Identify which cell holds the provided text, then report its (X, Y) central coordinate. 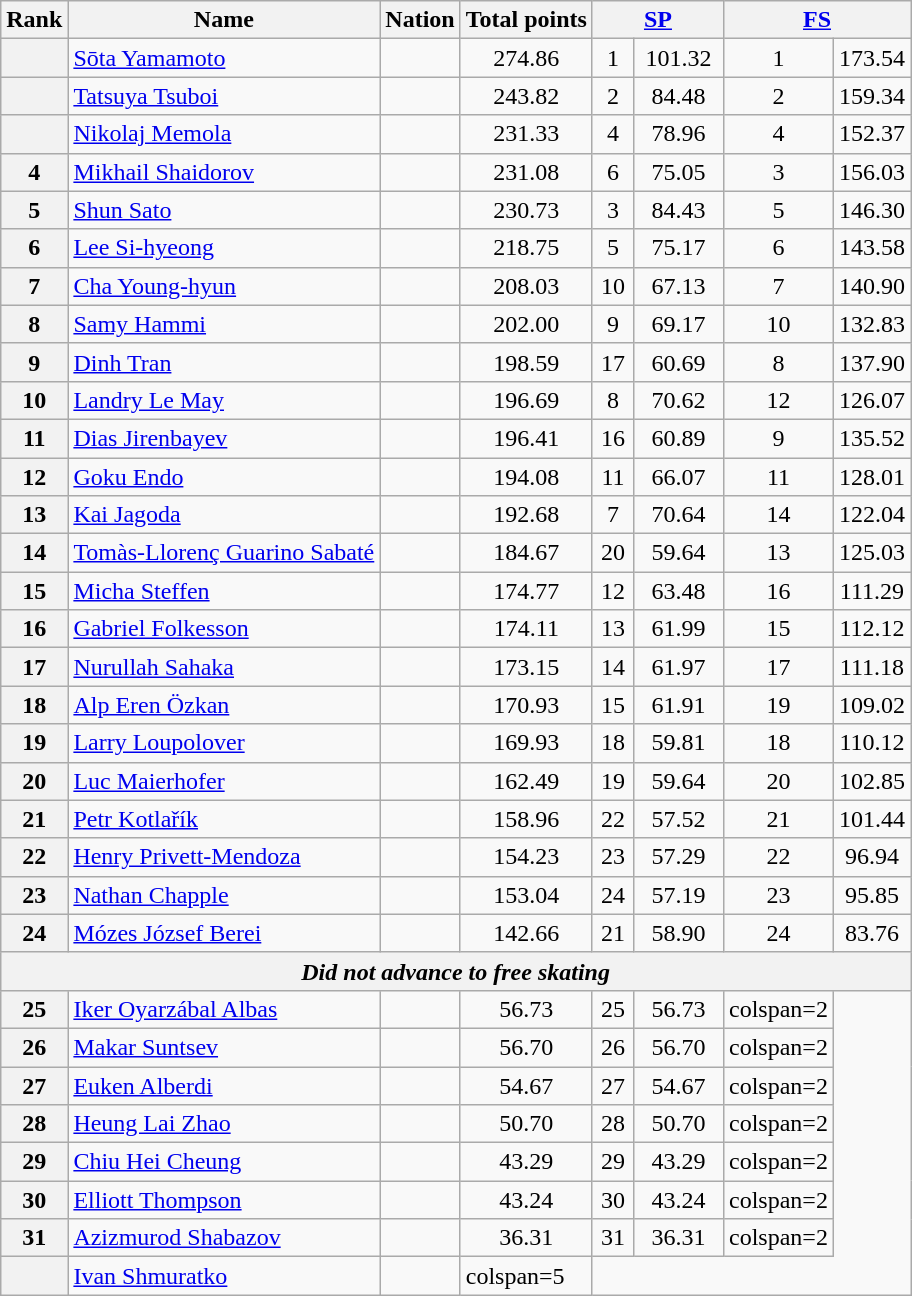
174.77 (526, 591)
243.82 (526, 96)
153.04 (526, 895)
FS (818, 20)
Euken Alberdi (224, 1085)
Dinh Tran (224, 362)
159.34 (872, 96)
Kai Jagoda (224, 515)
Gabriel Folkesson (224, 629)
67.13 (678, 286)
143.58 (872, 248)
101.32 (678, 58)
75.17 (678, 248)
194.08 (526, 477)
Dias Jirenbayev (224, 438)
110.12 (872, 743)
230.73 (526, 210)
83.76 (872, 933)
132.83 (872, 324)
75.05 (678, 172)
Nikolaj Memola (224, 134)
Name (224, 20)
112.12 (872, 629)
231.33 (526, 134)
78.96 (678, 134)
59.81 (678, 743)
126.07 (872, 400)
173.15 (526, 667)
Lee Si-hyeong (224, 248)
Shun Sato (224, 210)
156.03 (872, 172)
111.18 (872, 667)
Heung Lai Zhao (224, 1124)
218.75 (526, 248)
198.59 (526, 362)
70.64 (678, 515)
170.93 (526, 705)
69.17 (678, 324)
Nathan Chapple (224, 895)
Did not advance to free skating (456, 971)
66.07 (678, 477)
70.62 (678, 400)
Mózes József Berei (224, 933)
Total points (526, 20)
Tatsuya Tsuboi (224, 96)
95.85 (872, 895)
Henry Privett-Mendoza (224, 857)
128.01 (872, 477)
61.99 (678, 629)
196.41 (526, 438)
Chiu Hei Cheung (224, 1162)
192.68 (526, 515)
Iker Oyarzábal Albas (224, 1009)
Makar Suntsev (224, 1047)
SP (658, 20)
140.90 (872, 286)
Luc Maierhofer (224, 781)
174.11 (526, 629)
109.02 (872, 705)
58.90 (678, 933)
84.48 (678, 96)
Samy Hammi (224, 324)
96.94 (872, 857)
Petr Kotlařík (224, 819)
Nation (420, 20)
152.37 (872, 134)
135.52 (872, 438)
146.30 (872, 210)
Sōta Yamamoto (224, 58)
137.90 (872, 362)
57.29 (678, 857)
Goku Endo (224, 477)
60.69 (678, 362)
63.48 (678, 591)
173.54 (872, 58)
122.04 (872, 515)
61.91 (678, 705)
Elliott Thompson (224, 1200)
142.66 (526, 933)
57.19 (678, 895)
60.89 (678, 438)
Nurullah Sahaka (224, 667)
Larry Loupolover (224, 743)
Tomàs-Llorenç Guarino Sabaté (224, 553)
162.49 (526, 781)
Mikhail Shaidorov (224, 172)
colspan=5 (526, 1276)
125.03 (872, 553)
Azizmurod Shabazov (224, 1238)
102.85 (872, 781)
101.44 (872, 819)
Alp Eren Özkan (224, 705)
Ivan Shmuratko (224, 1276)
184.67 (526, 553)
274.86 (526, 58)
202.00 (526, 324)
196.69 (526, 400)
Landry Le May (224, 400)
208.03 (526, 286)
Micha Steffen (224, 591)
Rank (34, 20)
84.43 (678, 210)
169.93 (526, 743)
111.29 (872, 591)
158.96 (526, 819)
61.97 (678, 667)
Cha Young-hyun (224, 286)
57.52 (678, 819)
231.08 (526, 172)
154.23 (526, 857)
